Locate the cell with the specified text and output its (X, Y) center coordinate. 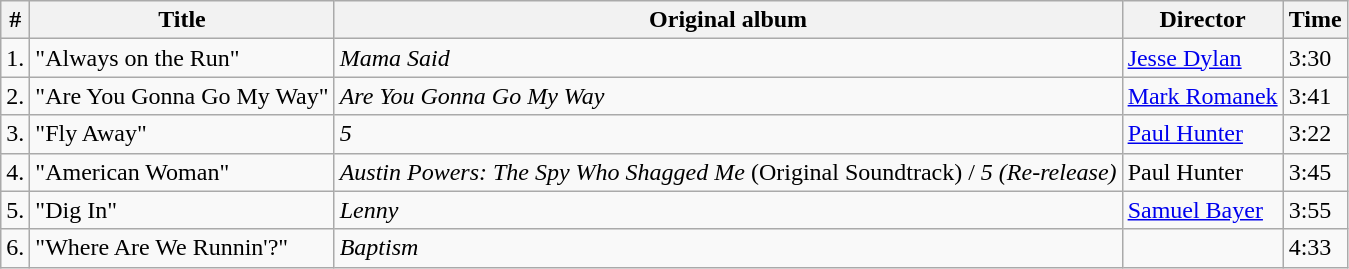
6. (16, 248)
Baptism (728, 248)
Are You Gonna Go My Way (728, 96)
3:22 (1315, 134)
"Dig In" (182, 210)
5 (728, 134)
Time (1315, 20)
# (16, 20)
Mama Said (728, 58)
3. (16, 134)
Director (1202, 20)
2. (16, 96)
1. (16, 58)
3:30 (1315, 58)
Original album (728, 20)
"Always on the Run" (182, 58)
4. (16, 172)
3:55 (1315, 210)
"Are You Gonna Go My Way" (182, 96)
Jesse Dylan (1202, 58)
4:33 (1315, 248)
Mark Romanek (1202, 96)
"Fly Away" (182, 134)
"American Woman" (182, 172)
Samuel Bayer (1202, 210)
3:41 (1315, 96)
Title (182, 20)
Austin Powers: The Spy Who Shagged Me (Original Soundtrack) / 5 (Re-release) (728, 172)
3:45 (1315, 172)
"Where Are We Runnin'?" (182, 248)
5. (16, 210)
Lenny (728, 210)
